From the cell containing the given text, extract its center point as [x, y] coordinate. 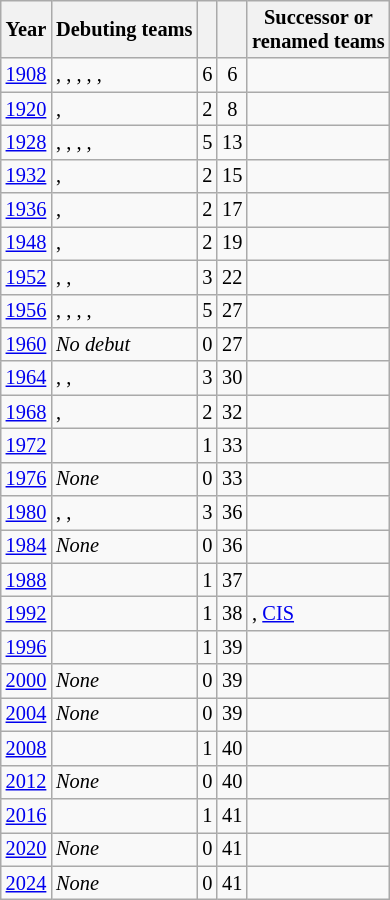
1908 [26, 75]
2016 [26, 815]
1932 [26, 176]
1976 [26, 479]
1952 [26, 277]
22 [232, 277]
No debut [124, 344]
1960 [26, 344]
, , , , , [124, 75]
2020 [26, 849]
1992 [26, 613]
1948 [26, 243]
1956 [26, 311]
1980 [26, 513]
8 [232, 109]
, CIS [318, 613]
1972 [26, 445]
19 [232, 243]
37 [232, 580]
Year [26, 29]
38 [232, 613]
2008 [26, 748]
1920 [26, 109]
1968 [26, 412]
2000 [26, 681]
13 [232, 142]
Successor orrenamed teams [318, 29]
1928 [26, 142]
32 [232, 412]
30 [232, 378]
17 [232, 210]
Debuting teams [124, 29]
2024 [26, 883]
1988 [26, 580]
1984 [26, 546]
2004 [26, 714]
15 [232, 176]
1964 [26, 378]
2012 [26, 782]
1996 [26, 647]
1936 [26, 210]
